Scan for the cell matching the given text and deliver its (X, Y) coordinate at center. 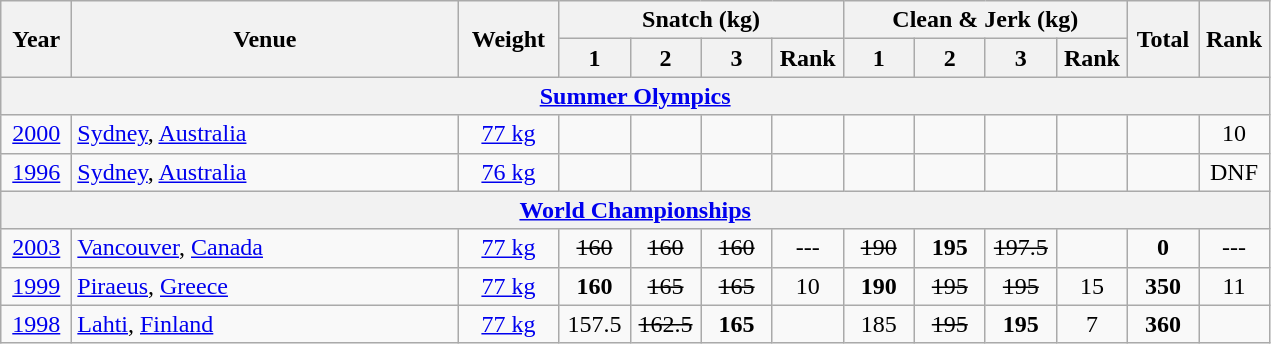
2003 (36, 248)
Year (36, 39)
1999 (36, 286)
World Championships (636, 210)
162.5 (666, 324)
360 (1162, 324)
Venue (265, 39)
1996 (36, 172)
Lahti, Finland (265, 324)
Weight (508, 39)
157.5 (594, 324)
15 (1092, 286)
Summer Olympics (636, 96)
Clean & Jerk (kg) (985, 20)
197.5 (1020, 248)
7 (1092, 324)
Vancouver, Canada (265, 248)
DNF (1234, 172)
Total (1162, 39)
2000 (36, 134)
185 (878, 324)
76 kg (508, 172)
11 (1234, 286)
0 (1162, 248)
Piraeus, Greece (265, 286)
1998 (36, 324)
Snatch (kg) (701, 20)
350 (1162, 286)
